Return (x, y) of the center of cell containing provided text 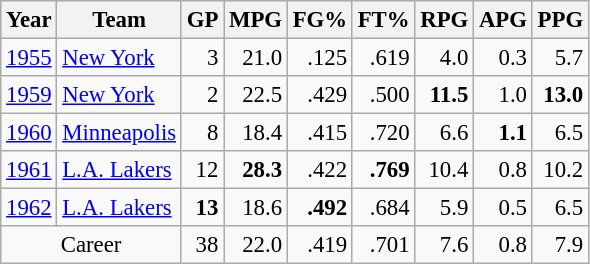
5.7 (560, 58)
5.9 (444, 208)
0.3 (504, 58)
.492 (320, 208)
Career (92, 245)
11.5 (444, 95)
FG% (320, 20)
13 (202, 208)
12 (202, 170)
1955 (29, 58)
28.3 (256, 170)
.125 (320, 58)
1.1 (504, 133)
4.0 (444, 58)
.422 (320, 170)
Year (29, 20)
8 (202, 133)
22.5 (256, 95)
3 (202, 58)
.415 (320, 133)
13.0 (560, 95)
PPG (560, 20)
0.5 (504, 208)
6.6 (444, 133)
7.9 (560, 245)
RPG (444, 20)
FT% (384, 20)
MPG (256, 20)
38 (202, 245)
2 (202, 95)
10.4 (444, 170)
.619 (384, 58)
1962 (29, 208)
10.2 (560, 170)
7.6 (444, 245)
22.0 (256, 245)
1961 (29, 170)
GP (202, 20)
.429 (320, 95)
.769 (384, 170)
1960 (29, 133)
18.4 (256, 133)
1959 (29, 95)
.720 (384, 133)
.701 (384, 245)
.419 (320, 245)
21.0 (256, 58)
18.6 (256, 208)
Minneapolis (119, 133)
.684 (384, 208)
APG (504, 20)
Team (119, 20)
1.0 (504, 95)
.500 (384, 95)
